Return [X, Y] of the center of cell containing provided text 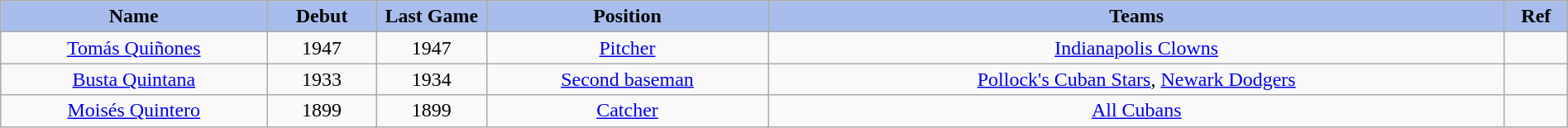
Busta Quintana [134, 79]
Debut [323, 17]
Name [134, 17]
Ref [1536, 17]
Moisés Quintero [134, 111]
Position [627, 17]
All Cubans [1136, 111]
Last Game [432, 17]
1934 [432, 79]
Tomás Quiñones [134, 48]
Second baseman [627, 79]
1933 [323, 79]
Catcher [627, 111]
Indianapolis Clowns [1136, 48]
Pollock's Cuban Stars, Newark Dodgers [1136, 79]
Pitcher [627, 48]
Teams [1136, 17]
